Pinpoint the cell where the given text exists, returning its (x, y) midpoint coordinate. 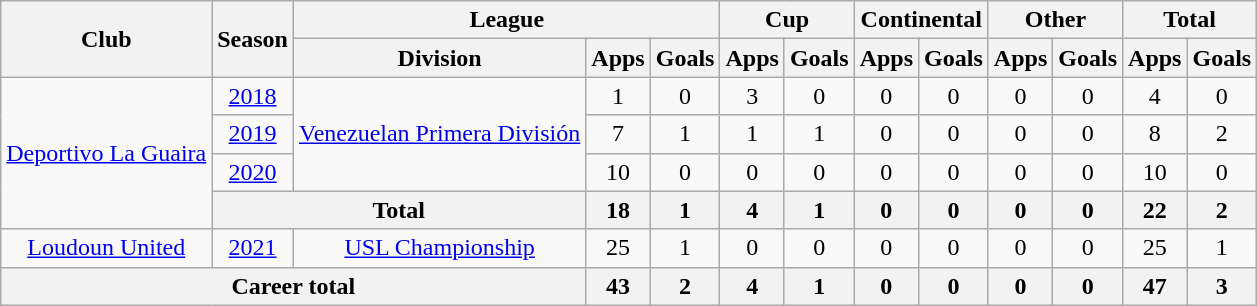
Club (106, 39)
2020 (253, 172)
League (506, 20)
22 (1155, 210)
2021 (253, 248)
2018 (253, 96)
8 (1155, 134)
Loudoun United (106, 248)
Season (253, 39)
Venezuelan Primera División (439, 134)
Cup (787, 20)
43 (618, 286)
Career total (294, 286)
Deportivo La Guaira (106, 153)
USL Championship (439, 248)
2019 (253, 134)
Continental (921, 20)
Other (1055, 20)
Division (439, 58)
7 (618, 134)
47 (1155, 286)
18 (618, 210)
